Locate the cell with the specified text and output its [x, y] center coordinate. 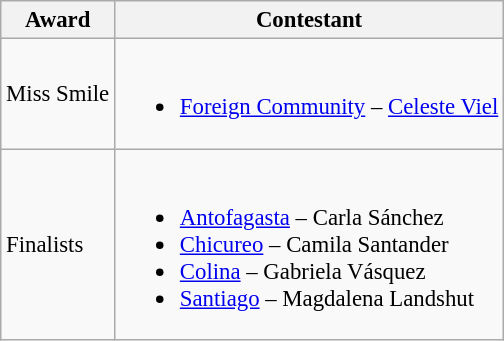
Antofagasta – Carla SánchezChicureo – Camila SantanderColina – Gabriela VásquezSantiago – Magdalena Landshut [310, 244]
Finalists [58, 244]
Contestant [310, 20]
Foreign Community – Celeste Viel [310, 94]
Miss Smile [58, 94]
Award [58, 20]
